Return the [X, Y] coordinate for the center point of the cell that contains the specified text.  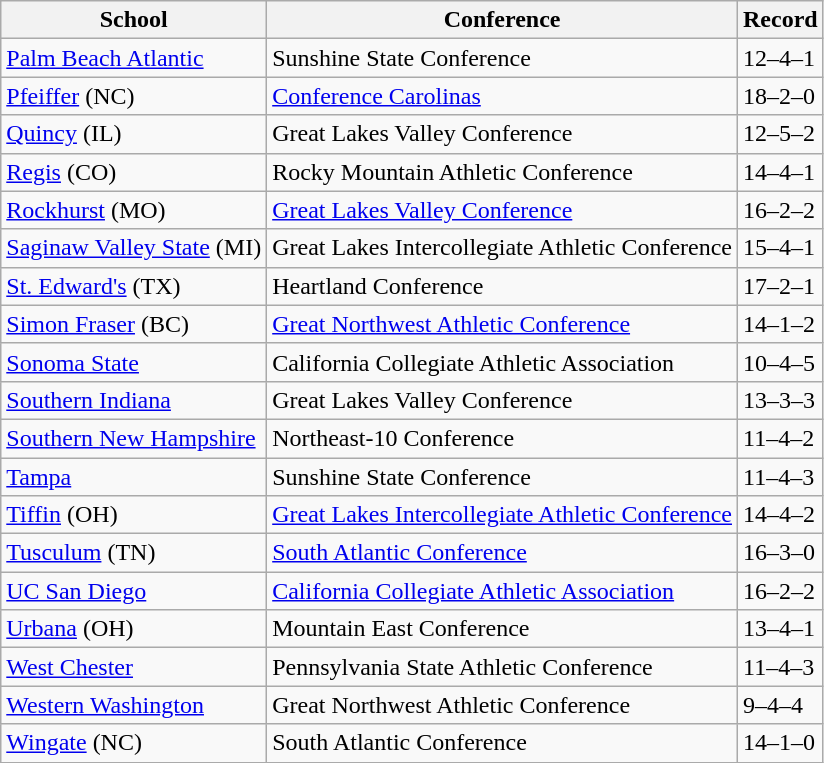
Pennsylvania State Athletic Conference [502, 667]
Tusculum (TN) [134, 553]
Pfeiffer (NC) [134, 96]
Conference [502, 20]
Conference Carolinas [502, 96]
11–4–2 [781, 438]
14–4–1 [781, 172]
Rocky Mountain Athletic Conference [502, 172]
Simon Fraser (BC) [134, 324]
Heartland Conference [502, 286]
Palm Beach Atlantic [134, 58]
9–4–4 [781, 705]
Tiffin (OH) [134, 515]
Saginaw Valley State (MI) [134, 248]
School [134, 20]
14–1–2 [781, 324]
12–5–2 [781, 134]
Wingate (NC) [134, 743]
Southern Indiana [134, 400]
Mountain East Conference [502, 629]
15–4–1 [781, 248]
Western Washington [134, 705]
Record [781, 20]
Southern New Hampshire [134, 438]
Tampa [134, 477]
Rockhurst (MO) [134, 210]
West Chester [134, 667]
Regis (CO) [134, 172]
16–3–0 [781, 553]
Northeast-10 Conference [502, 438]
St. Edward's (TX) [134, 286]
18–2–0 [781, 96]
Urbana (OH) [134, 629]
UC San Diego [134, 591]
13–3–3 [781, 400]
13–4–1 [781, 629]
10–4–5 [781, 362]
Quincy (IL) [134, 134]
Sonoma State [134, 362]
17–2–1 [781, 286]
14–4–2 [781, 515]
12–4–1 [781, 58]
14–1–0 [781, 743]
